Output the [x, y] coordinate of the center of the cell containing the given text.  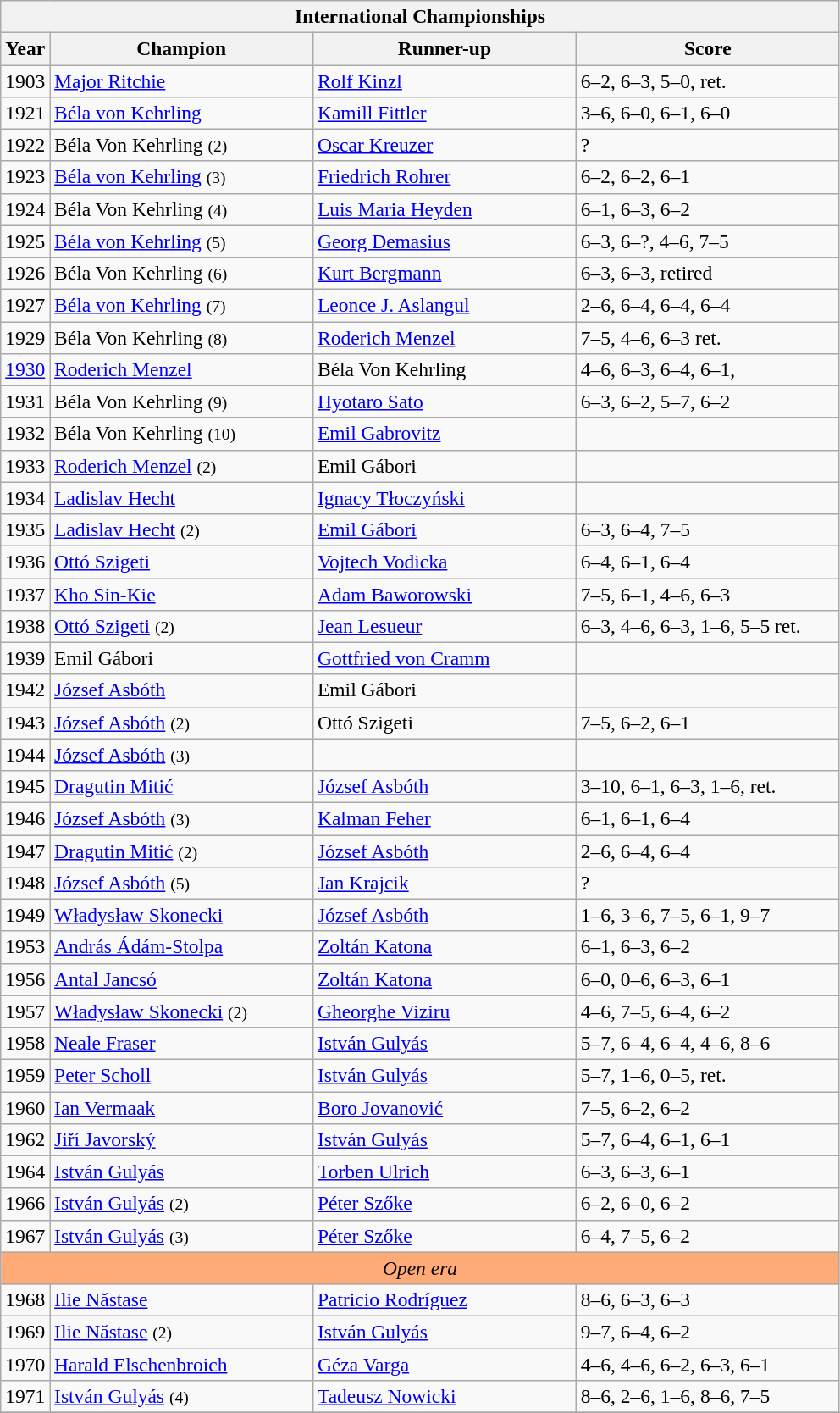
1924 [25, 209]
1944 [25, 755]
1970 [25, 1364]
1946 [25, 818]
Luis Maria Heyden [445, 209]
Vojtech Vodicka [445, 562]
1942 [25, 690]
Kamill Fittler [445, 113]
1932 [25, 434]
1959 [25, 1075]
István Gulyás (4) [181, 1396]
6–3, 6–3, retired [708, 273]
Score [708, 48]
1921 [25, 113]
1945 [25, 786]
Tadeusz Nowicki [445, 1396]
Ignacy Tłoczyński [445, 498]
6–3, 4–6, 6–3, 1–6, 5–5 ret. [708, 626]
6–1, 6–1, 6–4 [708, 818]
Year [25, 48]
István Gulyás (3) [181, 1236]
Adam Baworowski [445, 594]
6–2, 6–0, 6–2 [708, 1204]
Kurt Bergmann [445, 273]
4–6, 7–5, 6–4, 6–2 [708, 1011]
3–6, 6–0, 6–1, 6–0 [708, 113]
1923 [25, 177]
Béla Von Kehrling (4) [181, 209]
6–4, 6–1, 6–4 [708, 562]
5–7, 6–4, 6–4, 4–6, 8–6 [708, 1043]
Béla Von Kehrling (9) [181, 402]
1938 [25, 626]
Dragutin Mitić (2) [181, 851]
6–4, 7–5, 6–2 [708, 1236]
1939 [25, 658]
6–3, 6–2, 5–7, 6–2 [708, 402]
Open era [420, 1268]
2–6, 6–4, 6–4 [708, 851]
Hyotaro Sato [445, 402]
Champion [181, 48]
1943 [25, 723]
1933 [25, 466]
1926 [25, 273]
1929 [25, 337]
Béla Von Kehrling (6) [181, 273]
1925 [25, 241]
3–10, 6–1, 6–3, 1–6, ret. [708, 786]
1–6, 3–6, 7–5, 6–1, 9–7 [708, 915]
6–3, 6–?, 4–6, 7–5 [708, 241]
Béla von Kehrling (5) [181, 241]
7–5, 4–6, 6–3 ret. [708, 337]
1966 [25, 1204]
1949 [25, 915]
1948 [25, 883]
Ladislav Hecht [181, 498]
7–5, 6–2, 6–2 [708, 1107]
6–3, 6–4, 7–5 [708, 529]
Ilie Năstase [181, 1299]
1947 [25, 851]
Rolf Kinzl [445, 80]
1922 [25, 145]
József Asbóth (2) [181, 723]
Roderich Menzel (2) [181, 466]
Jean Lesueur [445, 626]
Neale Fraser [181, 1043]
Jiří Javorský [181, 1139]
Boro Jovanović [445, 1107]
2–6, 6–4, 6–4, 6–4 [708, 305]
Emil Gabrovitz [445, 434]
Leonce J. Aslangul [445, 305]
Runner-up [445, 48]
Oscar Kreuzer [445, 145]
1958 [25, 1043]
1969 [25, 1332]
1936 [25, 562]
Torben Ulrich [445, 1172]
6–0, 0–6, 6–3, 6–1 [708, 979]
4–6, 6–3, 6–4, 6–1, [708, 369]
Ottó Szigeti (2) [181, 626]
Dragutin Mitić [181, 786]
1934 [25, 498]
Georg Demasius [445, 241]
1964 [25, 1172]
Friedrich Rohrer [445, 177]
7–5, 6–1, 4–6, 6–3 [708, 594]
Władysław Skonecki [181, 915]
Géza Varga [445, 1364]
8–6, 2–6, 1–6, 8–6, 7–5 [708, 1396]
Béla Von Kehrling [445, 369]
1927 [25, 305]
Kho Sin-Kie [181, 594]
Béla von Kehrling [181, 113]
József Asbóth (5) [181, 883]
1903 [25, 80]
Béla Von Kehrling (8) [181, 337]
Ian Vermaak [181, 1107]
Władysław Skonecki (2) [181, 1011]
1956 [25, 979]
Peter Scholl [181, 1075]
1960 [25, 1107]
Ilie Năstase (2) [181, 1332]
6–2, 6–2, 6–1 [708, 177]
9–7, 6–4, 6–2 [708, 1332]
Jan Krajcik [445, 883]
1937 [25, 594]
6–2, 6–3, 5–0, ret. [708, 80]
5–7, 1–6, 0–5, ret. [708, 1075]
5–7, 6–4, 6–1, 6–1 [708, 1139]
1968 [25, 1299]
Béla Von Kehrling (2) [181, 145]
Harald Elschenbroich [181, 1364]
Béla von Kehrling (7) [181, 305]
4–6, 4–6, 6–2, 6–3, 6–1 [708, 1364]
Major Ritchie [181, 80]
1931 [25, 402]
International Championships [420, 16]
András Ádám-Stolpa [181, 947]
1971 [25, 1396]
Antal Jancsó [181, 979]
1957 [25, 1011]
1962 [25, 1139]
1930 [25, 369]
7–5, 6–2, 6–1 [708, 723]
1967 [25, 1236]
Kalman Feher [445, 818]
Gottfried von Cramm [445, 658]
István Gulyás (2) [181, 1204]
Béla Von Kehrling (10) [181, 434]
6–3, 6–3, 6–1 [708, 1172]
Ladislav Hecht (2) [181, 529]
Patricio Rodríguez [445, 1299]
Béla von Kehrling (3) [181, 177]
1953 [25, 947]
8–6, 6–3, 6–3 [708, 1299]
1935 [25, 529]
Gheorghe Viziru [445, 1011]
